Return [x, y] of the center of cell containing provided text 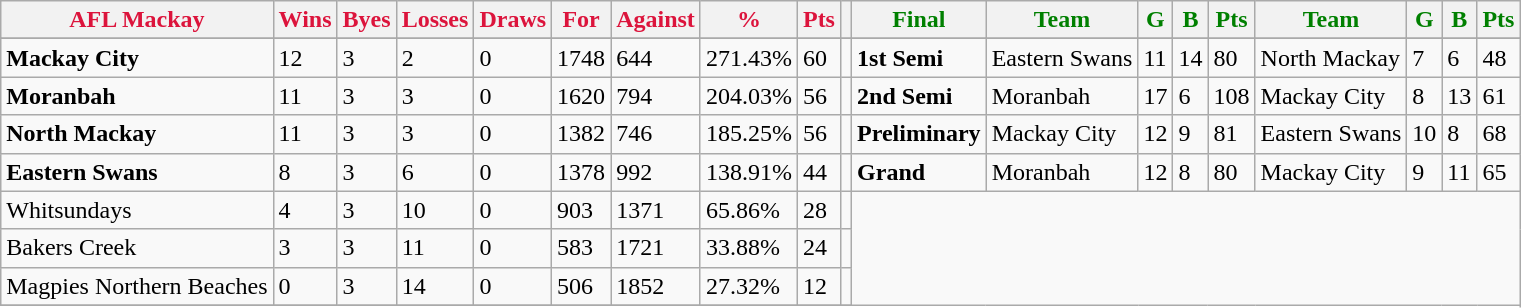
204.03% [748, 96]
13 [1460, 96]
Whitsundays [137, 210]
1721 [656, 248]
1620 [582, 96]
28 [818, 210]
4 [305, 210]
Preliminary [920, 134]
1371 [656, 210]
17 [1156, 96]
1748 [582, 58]
746 [656, 134]
2 [435, 58]
% [748, 20]
644 [656, 58]
185.25% [748, 134]
583 [582, 248]
1st Semi [920, 58]
Draws [513, 20]
68 [1498, 134]
Losses [435, 20]
60 [818, 58]
1382 [582, 134]
Final [920, 20]
61 [1498, 96]
1852 [656, 286]
Byes [366, 20]
65.86% [748, 210]
Magpies Northern Beaches [137, 286]
2nd Semi [920, 96]
For [582, 20]
794 [656, 96]
24 [818, 248]
Grand [920, 172]
48 [1498, 58]
903 [582, 210]
65 [1498, 172]
44 [818, 172]
7 [1424, 58]
Wins [305, 20]
27.32% [748, 286]
138.91% [748, 172]
506 [582, 286]
992 [656, 172]
271.43% [748, 58]
81 [1232, 134]
AFL Mackay [137, 20]
33.88% [748, 248]
1378 [582, 172]
Bakers Creek [137, 248]
108 [1232, 96]
Against [656, 20]
